Pinpoint the cell where the given text exists, returning its [x, y] midpoint coordinate. 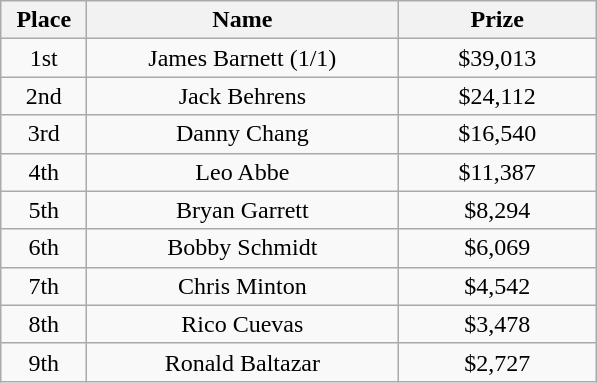
Jack Behrens [242, 96]
$3,478 [498, 324]
5th [44, 210]
$8,294 [498, 210]
Place [44, 20]
8th [44, 324]
2nd [44, 96]
Name [242, 20]
Prize [498, 20]
$6,069 [498, 248]
3rd [44, 134]
$2,727 [498, 362]
7th [44, 286]
6th [44, 248]
Rico Cuevas [242, 324]
Leo Abbe [242, 172]
4th [44, 172]
1st [44, 58]
$11,387 [498, 172]
Danny Chang [242, 134]
Chris Minton [242, 286]
Bryan Garrett [242, 210]
$39,013 [498, 58]
$4,542 [498, 286]
James Barnett (1/1) [242, 58]
9th [44, 362]
$24,112 [498, 96]
Bobby Schmidt [242, 248]
$16,540 [498, 134]
Ronald Baltazar [242, 362]
